Detect which cell encompasses the target text, then output its [X, Y] center coordinate. 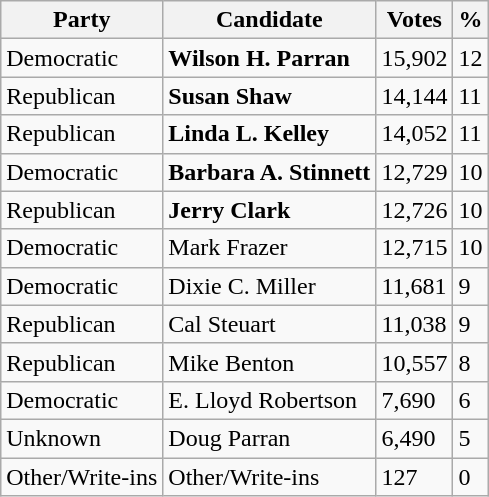
Votes [414, 20]
6,490 [414, 438]
Doug Parran [270, 438]
Susan Shaw [270, 96]
% [470, 20]
5 [470, 438]
Cal Steuart [270, 324]
Unknown [82, 438]
12 [470, 58]
14,052 [414, 134]
14,144 [414, 96]
15,902 [414, 58]
8 [470, 362]
Mark Frazer [270, 248]
Candidate [270, 20]
6 [470, 400]
Barbara A. Stinnett [270, 172]
127 [414, 477]
12,726 [414, 210]
11,681 [414, 286]
12,729 [414, 172]
10,557 [414, 362]
Dixie C. Miller [270, 286]
7,690 [414, 400]
11,038 [414, 324]
Wilson H. Parran [270, 58]
0 [470, 477]
12,715 [414, 248]
Party [82, 20]
Jerry Clark [270, 210]
Mike Benton [270, 362]
Linda L. Kelley [270, 134]
E. Lloyd Robertson [270, 400]
